Extract the [X, Y] coordinate from the center of the cell holding the provided text.  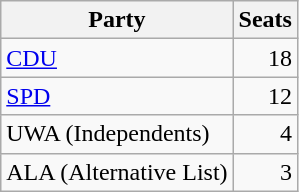
18 [265, 58]
3 [265, 172]
4 [265, 134]
UWA (Independents) [117, 134]
ALA (Alternative List) [117, 172]
SPD [117, 96]
Seats [265, 20]
12 [265, 96]
Party [117, 20]
CDU [117, 58]
